Determine the [x, y] coordinate at the center of the cell enclosing the given text.  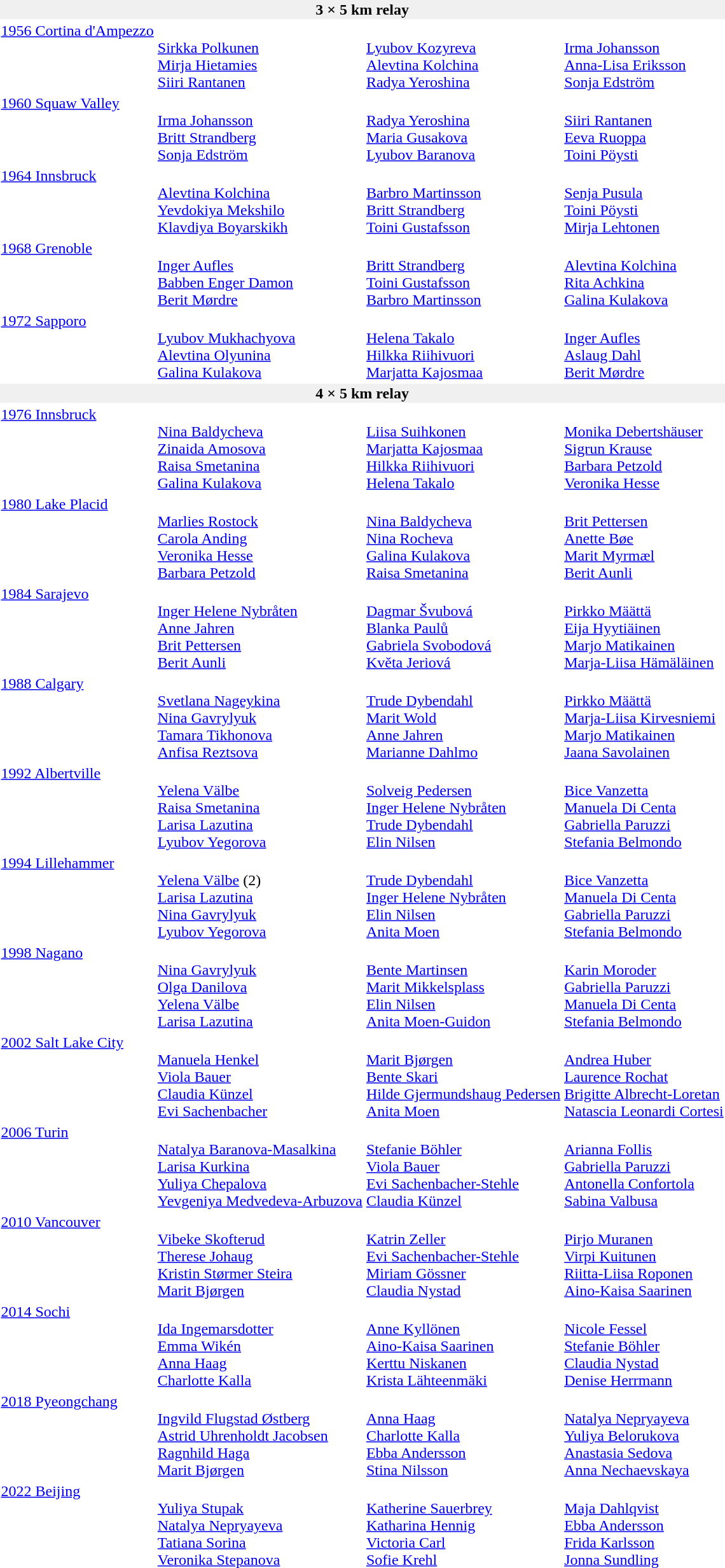
Katrin ZellerEvi Sachenbacher-StehleMiriam GössnerClaudia Nystad [463, 1256]
Natalya Baranova-MasalkinaLarisa KurkinaYuliya ChepalovaYevgeniya Medvedeva-Arbuzova [259, 1166]
Alevtina KolchinaRita AchkinaGalina Kulakova [644, 274]
Helena TakaloHilkka RiihivuoriMarjatta Kajosmaa [463, 346]
Pirjo MuranenVirpi KuitunenRiitta-Liisa RoponenAino-Kaisa Saarinen [644, 1256]
Vibeke SkofterudTherese JohaugKristin Størmer SteiraMarit Bjørgen [259, 1256]
1956 Cortina d'Ampezzo [78, 56]
2010 Vancouver [78, 1256]
Lyubov KozyrevaAlevtina KolchinaRadya Yeroshina [463, 56]
Svetlana NageykinaNina GavrylyukTamara Tikhonova Anfisa Reztsova [259, 718]
Monika DebertshäuserSigrun KrauseBarbara PetzoldVeronika Hesse [644, 449]
1992 Albertville [78, 808]
Ida IngemarsdotterEmma WikénAnna HaagCharlotte Kalla [259, 1346]
1976 Innsbruck [78, 449]
Nina BaldychevaZinaida AmosovaRaisa SmetaninaGalina Kulakova [259, 449]
Karin MoroderGabriella ParuzziManuela Di CentaStefania Belmondo [644, 987]
1998 Nagano [78, 987]
2018 Pyeongchang [78, 1436]
Inger AuflesBabben Enger DamonBerit Mørdre [259, 274]
Irma JohanssonAnna-Lisa ErikssonSonja Edström [644, 56]
Sirkka PolkunenMirja HietamiesSiiri Rantanen [259, 56]
Anne KyllönenAino-Kaisa SaarinenKerttu NiskanenKrista Lähteenmäki [463, 1346]
4 × 5 km relay [362, 393]
2014 Sochi [78, 1346]
1960 Squaw Valley [78, 129]
Stefanie BöhlerViola BauerEvi Sachenbacher-StehleClaudia Künzel [463, 1166]
Yelena VälbeRaisa Smetanina Larisa Lazutina Lyubov Yegorova [259, 808]
1994 Lillehammer [78, 897]
Britt StrandbergToini GustafssonBarbro Martinsson [463, 274]
Brit PettersenAnette BøeMarit MyrmælBerit Aunli [644, 538]
Manuela HenkelViola BauerClaudia KünzelEvi Sachenbacher [259, 1077]
1980 Lake Placid [78, 538]
Radya YeroshinaMaria GusakovaLyubov Baranova [463, 129]
2002 Salt Lake City [78, 1077]
1972 Sapporo [78, 346]
Liisa SuihkonenMarjatta KajosmaaHilkka RiihivuoriHelena Takalo [463, 449]
Inger AuflesAslaug DahlBerit Mørdre [644, 346]
Marit BjørgenBente SkariHilde Gjermundshaug PedersenAnita Moen [463, 1077]
Senja PusulaToini PöystiMirja Lehtonen [644, 201]
2006 Turin [78, 1166]
Yelena Välbe (2)Larisa Lazutina Nina Gavrylyuk Lyubov Yegorova [259, 897]
Andrea HuberLaurence RochatBrigitte Albrecht-LoretanNatascia Leonardi Cortesi [644, 1077]
Nina Gavrylyuk Olga DanilovaYelena Välbe Larisa Lazutina [259, 987]
Nicole FesselStefanie BöhlerClaudia NystadDenise Herrmann [644, 1346]
Ingvild Flugstad ØstbergAstrid Uhrenholdt JacobsenRagnhild HagaMarit Bjørgen [259, 1436]
Nina BaldychevaNina RochevaGalina KulakovaRaisa Smetanina [463, 538]
Trude DybendahlMarit WoldAnne Jahren Marianne Dahlmo [463, 718]
3 × 5 km relay [362, 10]
Inger Helene NybråtenAnne JahrenBrit PettersenBerit Aunli [259, 628]
1968 Grenoble [78, 274]
Bente MartinsenMarit MikkelsplassElin NilsenAnita Moen-Guidon [463, 987]
Natalya NepryayevaYuliya BelorukovaAnastasia SedovaAnna Nechaevskaya [644, 1436]
Irma JohanssonBritt StrandbergSonja Edström [259, 129]
Anna HaagCharlotte KallaEbba AnderssonStina Nilsson [463, 1436]
Alevtina KolchinaYevdokiya MekshiloKlavdiya Boyarskikh [259, 201]
Barbro MartinssonBritt StrandbergToini Gustafsson [463, 201]
Siiri RantanenEeva RuoppaToini Pöysti [644, 129]
Solveig PedersenInger Helene NybråtenTrude DybendahlElin Nilsen [463, 808]
1984 Sarajevo [78, 628]
Arianna FollisGabriella ParuzziAntonella ConfortolaSabina Valbusa [644, 1166]
1988 Calgary [78, 718]
Trude DybendahlInger Helene NybråtenElin Nilsen Anita Moen [463, 897]
Marlies RostockCarola AndingVeronika HesseBarbara Petzold [259, 538]
Pirkko MäättäMarja-Liisa KirvesniemiMarjo Matikainen Jaana Savolainen [644, 718]
Pirkko MäättäEija HyytiäinenMarjo MatikainenMarja-Liisa Hämäläinen [644, 628]
1964 Innsbruck [78, 201]
Lyubov MukhachyovaAlevtina OlyuninaGalina Kulakova [259, 346]
Dagmar ŠvubováBlanka PaulůGabriela SvobodováKvěta Jeriová [463, 628]
